Output the [X, Y] coordinate of the center of the cell containing the given text.  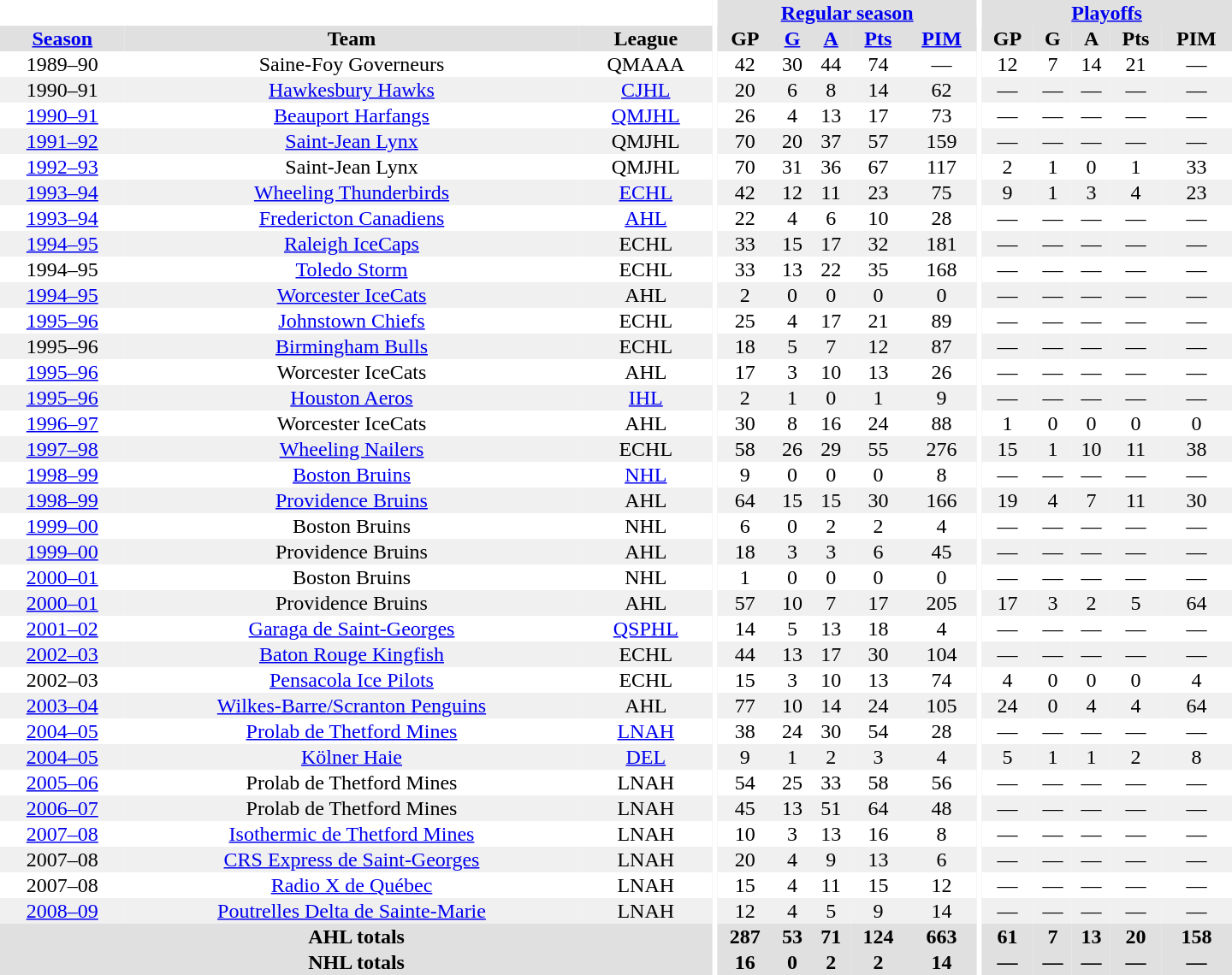
Regular season [847, 13]
35 [878, 269]
88 [941, 423]
55 [878, 449]
Saine-Foy Governeurs [352, 64]
Team [352, 38]
73 [941, 115]
2006–07 [62, 808]
DEL [645, 757]
QSPHL [645, 629]
287 [744, 937]
166 [941, 500]
663 [941, 937]
31 [792, 167]
Baton Rouge Kingfish [352, 654]
Beauport Harfangs [352, 115]
1992–93 [62, 167]
53 [792, 937]
181 [941, 244]
29 [832, 449]
117 [941, 167]
Birmingham Bulls [352, 346]
AHL totals [356, 937]
Pensacola Ice Pilots [352, 680]
Johnstown Chiefs [352, 321]
75 [941, 192]
32 [878, 244]
2003–04 [62, 706]
61 [1008, 937]
1997–98 [62, 449]
104 [941, 654]
67 [878, 167]
Isothermic de Thetford Mines [352, 834]
51 [832, 808]
1989–90 [62, 64]
Wheeling Nailers [352, 449]
Garaga de Saint-Georges [352, 629]
276 [941, 449]
2008–09 [62, 911]
1996–97 [62, 423]
89 [941, 321]
QMAAA [645, 64]
87 [941, 346]
124 [878, 937]
77 [744, 706]
205 [941, 603]
37 [832, 141]
Kölner Haie [352, 757]
105 [941, 706]
NHL totals [356, 962]
Poutrelles Delta de Sainte-Marie [352, 911]
League [645, 38]
Toledo Storm [352, 269]
48 [941, 808]
Playoffs [1107, 13]
2001–02 [62, 629]
Season [62, 38]
159 [941, 141]
Fredericton Canadiens [352, 218]
Wheeling Thunderbirds [352, 192]
Houston Aeros [352, 398]
IHL [645, 398]
158 [1196, 937]
36 [832, 167]
19 [1008, 500]
1991–92 [62, 141]
Hawkesbury Hawks [352, 90]
71 [832, 937]
CRS Express de Saint-Georges [352, 860]
CJHL [645, 90]
56 [941, 783]
168 [941, 269]
62 [941, 90]
Raleigh IceCaps [352, 244]
Radio X de Québec [352, 885]
Wilkes-Barre/Scranton Penguins [352, 706]
2005–06 [62, 783]
